Return the [x, y] coordinate for the center point of the cell that contains the specified text.  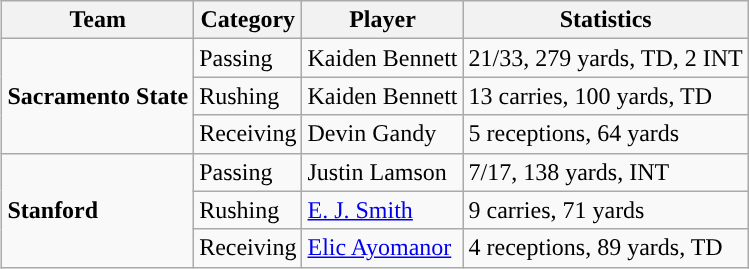
9 carries, 71 yards [606, 210]
Elic Ayomanor [382, 248]
Category [248, 20]
Stanford [98, 210]
13 carries, 100 yards, TD [606, 96]
Justin Lamson [382, 172]
5 receptions, 64 yards [606, 134]
21/33, 279 yards, TD, 2 INT [606, 58]
Devin Gandy [382, 134]
Statistics [606, 20]
E. J. Smith [382, 210]
4 receptions, 89 yards, TD [606, 248]
Sacramento State [98, 96]
Team [98, 20]
Player [382, 20]
7/17, 138 yards, INT [606, 172]
